Provide the [x, y] coordinate of the cell's center where the given text is located.  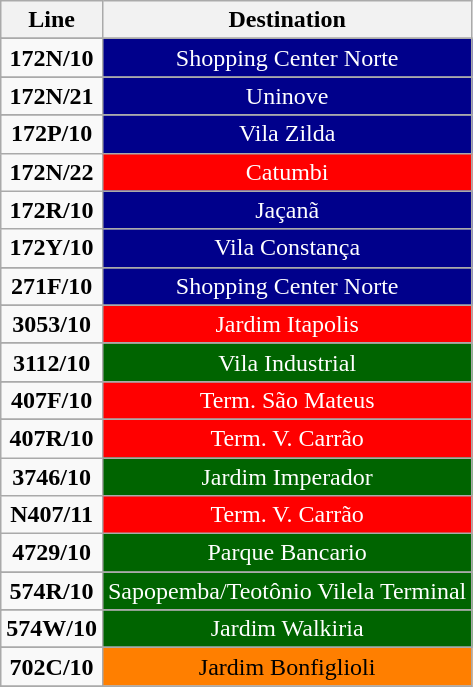
Jardim Itapolis [286, 324]
407F/10 [52, 400]
Jaçanã [286, 210]
574R/10 [52, 591]
Jardim Bonfiglioli [286, 667]
702C/10 [52, 667]
407R/10 [52, 438]
Sapopemba/Teotônio Vilela Terminal [286, 591]
Uninove [286, 96]
N407/11 [52, 515]
172N/10 [52, 58]
Destination [286, 20]
4729/10 [52, 553]
Jardim Imperador [286, 477]
Vila Constança [286, 248]
172N/21 [52, 96]
Parque Bancario [286, 553]
3053/10 [52, 324]
3746/10 [52, 477]
172N/22 [52, 172]
172R/10 [52, 210]
Jardim Walkiria [286, 629]
172P/10 [52, 134]
Catumbi [286, 172]
Vila Zilda [286, 134]
172Y/10 [52, 248]
3112/10 [52, 362]
Term. São Mateus [286, 400]
Vila Industrial [286, 362]
271F/10 [52, 286]
Line [52, 20]
574W/10 [52, 629]
